Identify which cell holds the provided text, then report its (x, y) central coordinate. 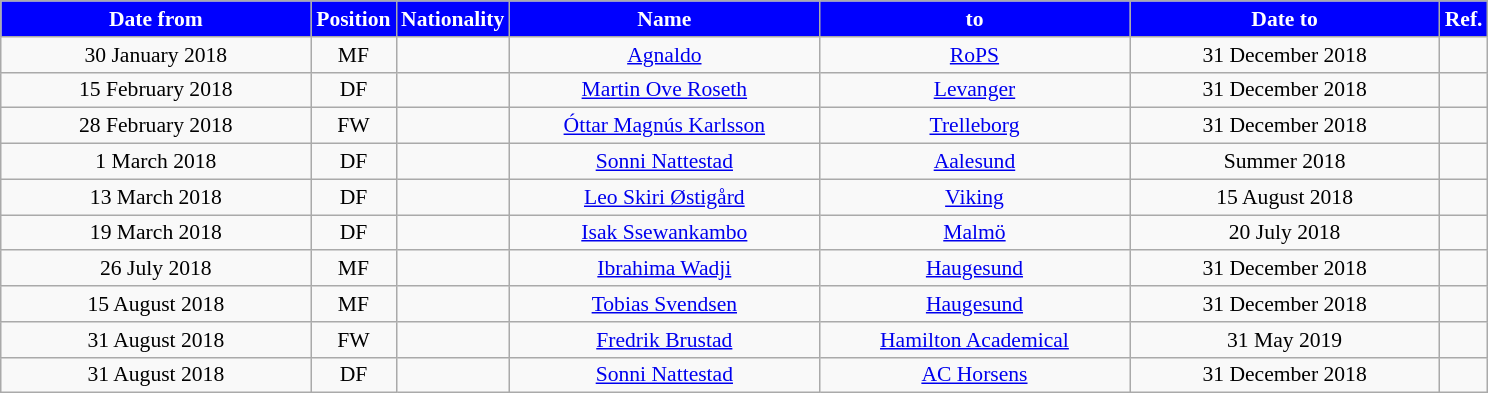
Nationality (452, 19)
Name (664, 19)
Aalesund (974, 162)
Trelleborg (974, 126)
Levanger (974, 90)
20 July 2018 (1285, 233)
Ibrahima Wadji (664, 269)
Tobias Svendsen (664, 304)
Leo Skiri Østigård (664, 197)
Hamilton Academical (974, 340)
Malmö (974, 233)
31 May 2019 (1285, 340)
AC Horsens (974, 375)
Date to (1285, 19)
28 February 2018 (156, 126)
19 March 2018 (156, 233)
Date from (156, 19)
13 March 2018 (156, 197)
30 January 2018 (156, 55)
1 March 2018 (156, 162)
15 February 2018 (156, 90)
Isak Ssewankambo (664, 233)
Martin Ove Roseth (664, 90)
Summer 2018 (1285, 162)
26 July 2018 (156, 269)
Position (354, 19)
Óttar Magnús Karlsson (664, 126)
Viking (974, 197)
Agnaldo (664, 55)
RoPS (974, 55)
Ref. (1464, 19)
to (974, 19)
Fredrik Brustad (664, 340)
